Extract the (X, Y) coordinate from the center of the cell holding the provided text.  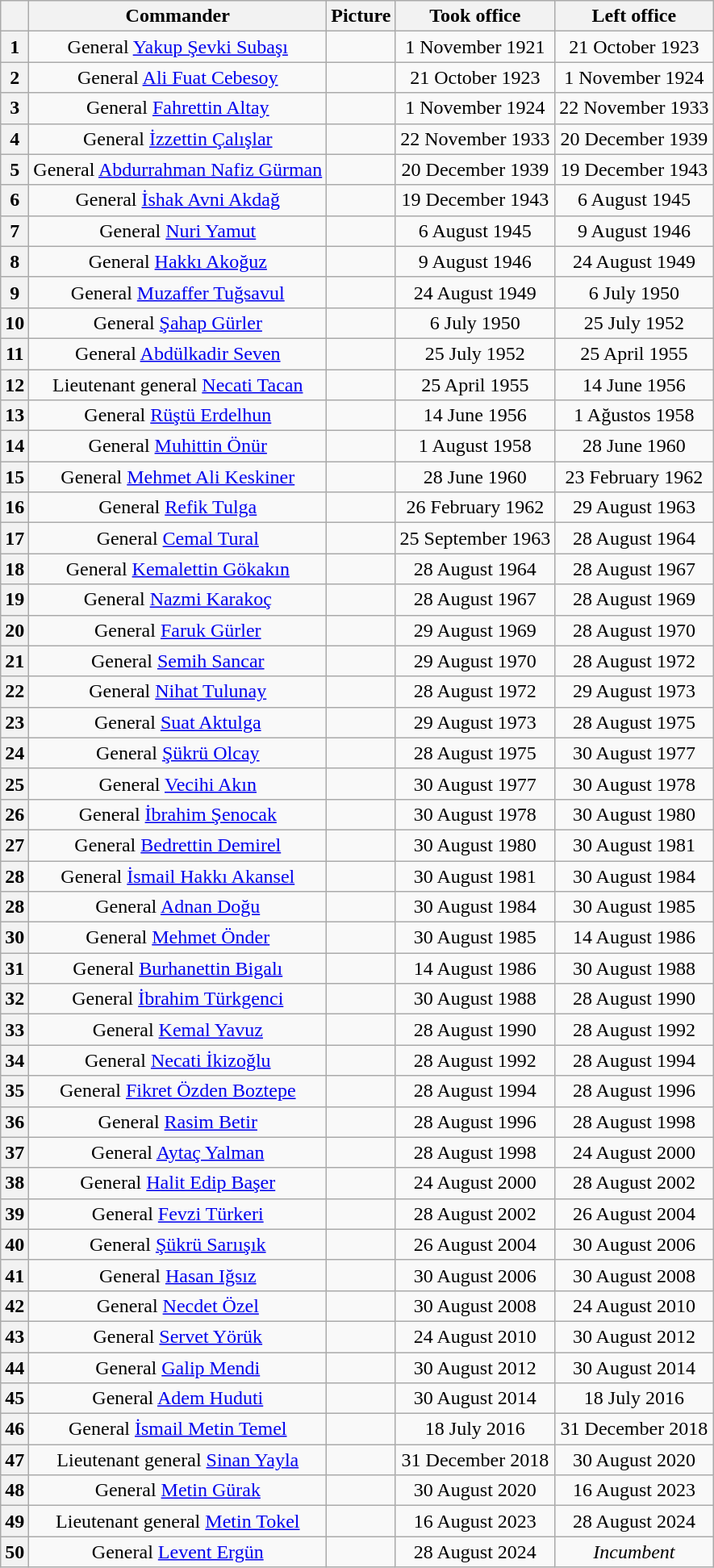
General Hasan Iğsız (177, 1275)
General İsmail Metin Temel (177, 1429)
General Necati İkizoğlu (177, 1060)
43 (15, 1336)
4 (15, 139)
General Abdurrahman Nafiz Gürman (177, 169)
22 (15, 692)
12 (15, 385)
6 (15, 200)
9 (15, 292)
General Halit Edip Başer (177, 1183)
19 (15, 600)
15 (15, 477)
27 (15, 845)
General Nihat Tulunay (177, 692)
49 (15, 1521)
General Abdülkadir Seven (177, 353)
10 (15, 323)
General Kemal Yavuz (177, 1030)
General Hakkı Akoğuz (177, 261)
47 (15, 1460)
25 (15, 784)
46 (15, 1429)
Lieutenant general Metin Tokel (177, 1521)
26 (15, 814)
General İzzettin Çalışlar (177, 139)
14 (15, 446)
General Refik Tulga (177, 508)
13 (15, 416)
General Muzaffer Tuğsavul (177, 292)
5 (15, 169)
General Adnan Doğu (177, 907)
21 (15, 661)
Commander (177, 16)
1 (15, 47)
1 August 1958 (475, 446)
General Levent Ergün (177, 1552)
23 February 1962 (634, 477)
General Fikret Özden Boztepe (177, 1091)
2 (15, 77)
General Semih Sancar (177, 661)
29 August 1963 (634, 508)
16 (15, 508)
28 August 1969 (634, 600)
General İshak Avni Akdağ (177, 200)
23 (15, 722)
General Servet Yörük (177, 1336)
40 (15, 1244)
General Nazmi Karakoç (177, 600)
General Mehmet Ali Keskiner (177, 477)
36 (15, 1122)
18 (15, 569)
General Fevzi Türkeri (177, 1214)
Picture (361, 16)
General Vecihi Akın (177, 784)
44 (15, 1368)
General Rüştü Erdelhun (177, 416)
7 (15, 231)
30 (15, 938)
General Faruk Gürler (177, 630)
General Fahrettin Altay (177, 108)
General Bedrettin Demirel (177, 845)
Took office (475, 16)
8 (15, 261)
General Yakup Şevki Subaşı (177, 47)
29 August 1970 (475, 661)
48 (15, 1491)
38 (15, 1183)
1 Ağustos 1958 (634, 416)
General İbrahim Şenocak (177, 814)
General Burhanettin Bigalı (177, 968)
General Muhittin Önür (177, 446)
25 September 1963 (475, 538)
1 November 1921 (475, 47)
General İbrahim Türkgenci (177, 999)
Lieutenant general Necati Tacan (177, 385)
39 (15, 1214)
General İsmail Hakkı Akansel (177, 876)
24 (15, 753)
37 (15, 1152)
29 August 1969 (475, 630)
34 (15, 1060)
Incumbent (634, 1552)
41 (15, 1275)
Left office (634, 16)
32 (15, 999)
31 (15, 968)
General Cemal Tural (177, 538)
35 (15, 1091)
33 (15, 1030)
3 (15, 108)
50 (15, 1552)
General Adem Huduti (177, 1399)
Lieutenant general Sinan Yayla (177, 1460)
General Şükrü Sarıışık (177, 1244)
17 (15, 538)
General Metin Gürak (177, 1491)
42 (15, 1306)
General Galip Mendi (177, 1368)
11 (15, 353)
28 August 1970 (634, 630)
General Ali Fuat Cebesoy (177, 77)
General Suat Aktulga (177, 722)
45 (15, 1399)
General Şahap Gürler (177, 323)
20 (15, 630)
General Şükrü Olcay (177, 753)
General Necdet Özel (177, 1306)
26 February 1962 (475, 508)
General Kemalettin Gökakın (177, 569)
General Mehmet Önder (177, 938)
General Rasim Betir (177, 1122)
General Nuri Yamut (177, 231)
General Aytaç Yalman (177, 1152)
